Determine the (X, Y) coordinate at the center of the cell enclosing the given text.  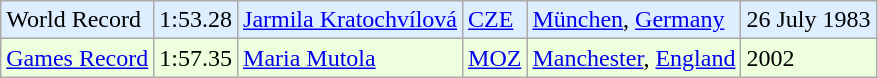
Jarmila Kratochvílová (350, 20)
CZE (495, 20)
Manchester, England (634, 58)
Games Record (78, 58)
MOZ (495, 58)
World Record (78, 20)
München, Germany (634, 20)
1:53.28 (196, 20)
2002 (808, 58)
1:57.35 (196, 58)
Maria Mutola (350, 58)
26 July 1983 (808, 20)
